Return the (X, Y) coordinate for the center point of the cell that contains the specified text.  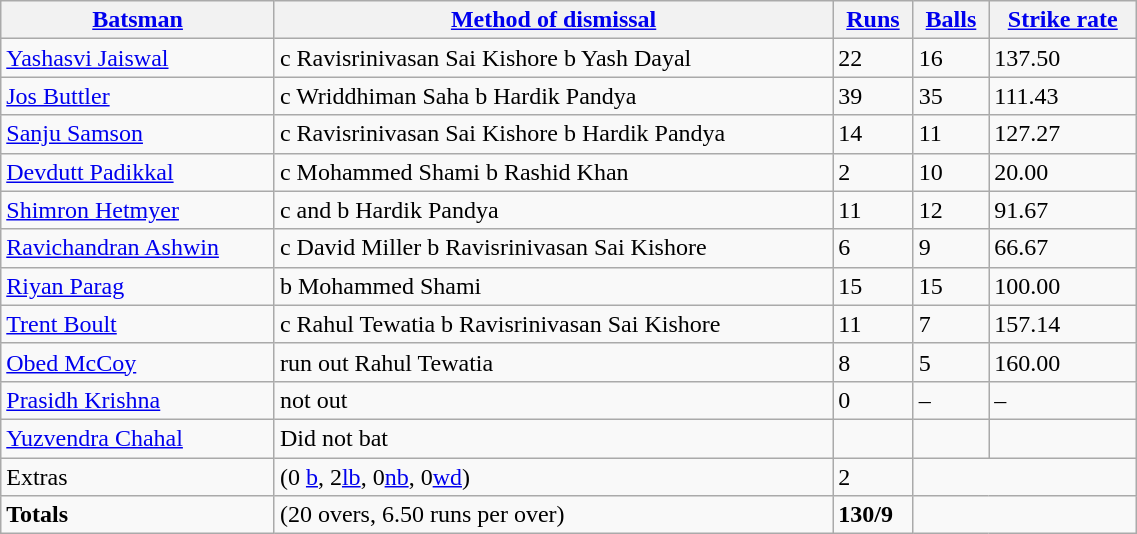
157.14 (1063, 324)
Ravichandran Ashwin (138, 248)
Extras (138, 477)
8 (873, 362)
Yuzvendra Chahal (138, 438)
Method of dismissal (553, 20)
c Mohammed Shami b Rashid Khan (553, 172)
Riyan Parag (138, 286)
130/9 (873, 515)
9 (951, 248)
111.43 (1063, 96)
20.00 (1063, 172)
Sanju Samson (138, 134)
160.00 (1063, 362)
22 (873, 58)
137.50 (1063, 58)
91.67 (1063, 210)
14 (873, 134)
66.67 (1063, 248)
Batsman (138, 20)
c Rahul Tewatia b Ravisrinivasan Sai Kishore (553, 324)
(20 overs, 6.50 runs per over) (553, 515)
100.00 (1063, 286)
Balls (951, 20)
35 (951, 96)
c David Miller b Ravisrinivasan Sai Kishore (553, 248)
run out Rahul Tewatia (553, 362)
7 (951, 324)
c Ravisrinivasan Sai Kishore b Yash Dayal (553, 58)
c and b Hardik Pandya (553, 210)
Obed McCoy (138, 362)
Strike rate (1063, 20)
Devdutt Padikkal (138, 172)
Yashasvi Jaiswal (138, 58)
c Wriddhiman Saha b Hardik Pandya (553, 96)
0 (873, 400)
c Ravisrinivasan Sai Kishore b Hardik Pandya (553, 134)
Runs (873, 20)
Did not bat (553, 438)
127.27 (1063, 134)
not out (553, 400)
39 (873, 96)
16 (951, 58)
5 (951, 362)
6 (873, 248)
Jos Buttler (138, 96)
Shimron Hetmyer (138, 210)
Prasidh Krishna (138, 400)
Trent Boult (138, 324)
b Mohammed Shami (553, 286)
10 (951, 172)
12 (951, 210)
Totals (138, 515)
(0 b, 2lb, 0nb, 0wd) (553, 477)
